Locate the cell with the specified text and output its [x, y] center coordinate. 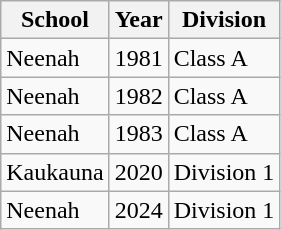
Kaukauna [55, 172]
Year [138, 20]
School [55, 20]
1981 [138, 58]
1983 [138, 134]
Division [224, 20]
2024 [138, 210]
2020 [138, 172]
1982 [138, 96]
